Locate the cell with the specified text and output its [X, Y] center coordinate. 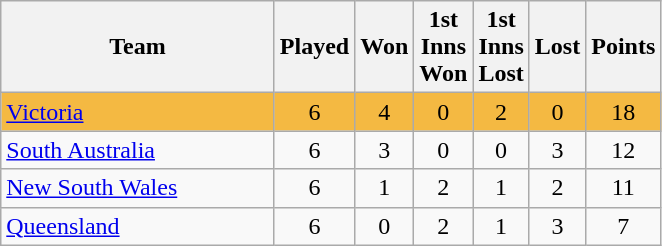
1st Inns Lost [501, 47]
11 [624, 188]
New South Wales [138, 188]
Team [138, 47]
12 [624, 150]
Played [314, 47]
Queensland [138, 226]
7 [624, 226]
18 [624, 112]
4 [384, 112]
Victoria [138, 112]
South Australia [138, 150]
1st Inns Won [444, 47]
Points [624, 47]
Won [384, 47]
Lost [557, 47]
